Return the [x, y] coordinate for the center point of the cell that contains the specified text.  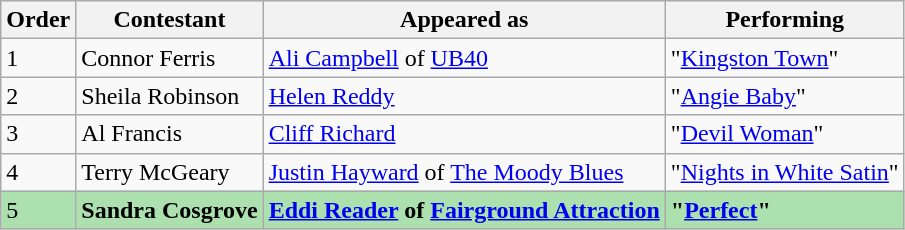
Sheila Robinson [170, 96]
Justin Hayward of The Moody Blues [464, 172]
Performing [784, 20]
Contestant [170, 20]
"Perfect" [784, 210]
Eddi Reader of Fairground Attraction [464, 210]
Terry McGeary [170, 172]
"Kingston Town" [784, 58]
1 [38, 58]
"Nights in White Satin" [784, 172]
Order [38, 20]
Al Francis [170, 134]
Cliff Richard [464, 134]
5 [38, 210]
2 [38, 96]
Helen Reddy [464, 96]
3 [38, 134]
Ali Campbell of UB40 [464, 58]
Sandra Cosgrove [170, 210]
Connor Ferris [170, 58]
4 [38, 172]
"Devil Woman" [784, 134]
"Angie Baby" [784, 96]
Appeared as [464, 20]
